Locate the cell with the specified text and output its [x, y] center coordinate. 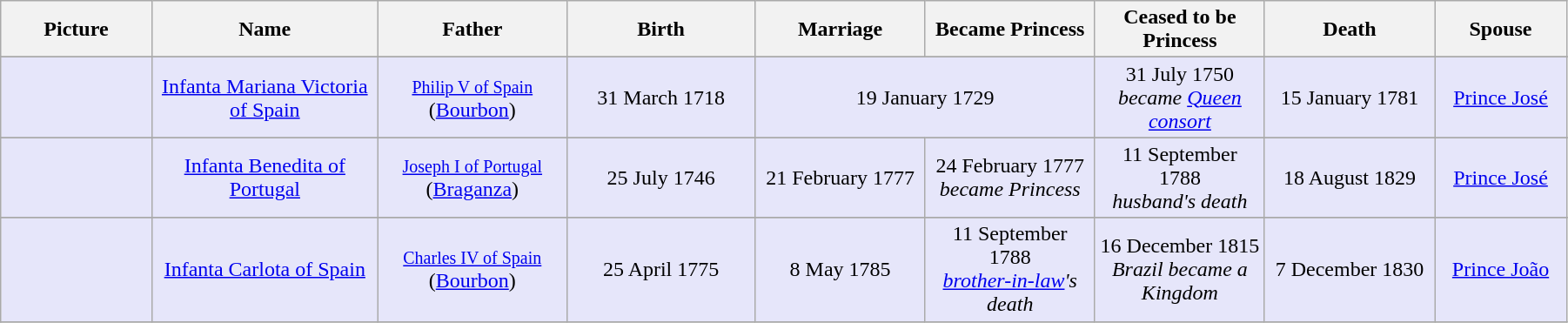
18 August 1829 [1349, 178]
Father [472, 30]
Infanta Mariana Victoria of Spain [265, 98]
Prince João [1501, 270]
25 April 1775 [661, 270]
21 February 1777 [841, 178]
8 May 1785 [841, 270]
Marriage [841, 30]
15 January 1781 [1349, 98]
Birth [661, 30]
31 March 1718 [661, 98]
Infanta Carlota of Spain [265, 270]
11 September 1788husband's death [1180, 178]
Death [1349, 30]
Picture [77, 30]
Spouse [1501, 30]
Philip V of Spain (Bourbon) [472, 98]
16 December 1815Brazil became a Kingdom [1180, 270]
7 December 1830 [1349, 270]
Charles IV of Spain (Bourbon) [472, 270]
Infanta Benedita of Portugal [265, 178]
Name [265, 30]
19 January 1729 [925, 98]
Ceased to be Princess [1180, 30]
24 February 1777became Princess [1009, 178]
25 July 1746 [661, 178]
Became Princess [1009, 30]
31 July 1750became Queen consort [1180, 98]
11 September 1788brother-in-law's death [1009, 270]
Joseph I of Portugal (Braganza) [472, 178]
